Provide the (x, y) coordinate of the cell's center where the given text is located.  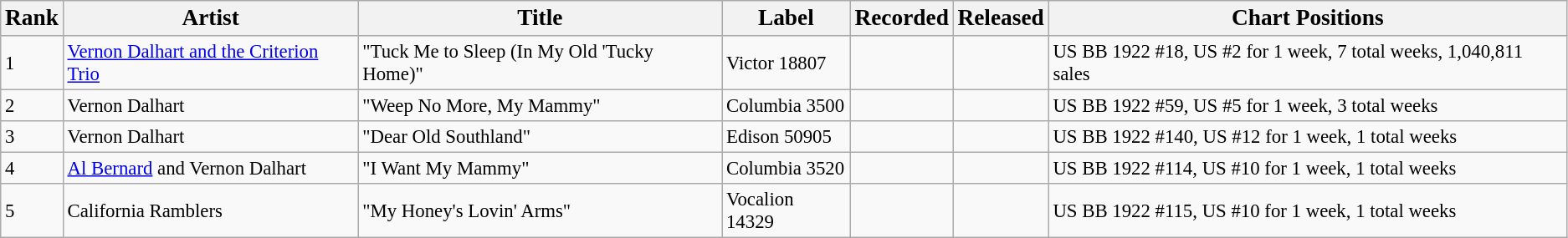
3 (32, 137)
5 (32, 210)
Rank (32, 18)
US BB 1922 #59, US #5 for 1 week, 3 total weeks (1307, 106)
Label (787, 18)
Vocalion 14329 (787, 210)
Released (1001, 18)
Edison 50905 (787, 137)
1 (32, 63)
2 (32, 106)
"Tuck Me to Sleep (In My Old 'Tucky Home)" (541, 63)
California Ramblers (211, 210)
Title (541, 18)
"My Honey's Lovin' Arms" (541, 210)
Columbia 3520 (787, 169)
US BB 1922 #114, US #10 for 1 week, 1 total weeks (1307, 169)
Recorded (902, 18)
Victor 18807 (787, 63)
"Dear Old Southland" (541, 137)
US BB 1922 #140, US #12 for 1 week, 1 total weeks (1307, 137)
Artist (211, 18)
"Weep No More, My Mammy" (541, 106)
Al Bernard and Vernon Dalhart (211, 169)
Chart Positions (1307, 18)
Vernon Dalhart and the Criterion Trio (211, 63)
Columbia 3500 (787, 106)
4 (32, 169)
US BB 1922 #115, US #10 for 1 week, 1 total weeks (1307, 210)
US BB 1922 #18, US #2 for 1 week, 7 total weeks, 1,040,811 sales (1307, 63)
"I Want My Mammy" (541, 169)
